Find where the given text appears and provide that cell's center as (x, y) coordinate. 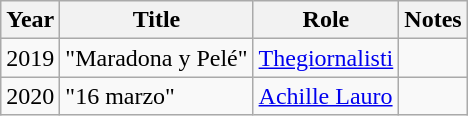
"Maradona y Pelé" (156, 58)
2019 (30, 58)
2020 (30, 96)
Year (30, 20)
Title (156, 20)
Role (326, 20)
Notes (433, 20)
"16 marzo" (156, 96)
Achille Lauro (326, 96)
Thegiornalisti (326, 58)
